Search for the cell housing the specified text and yield its (X, Y) center coordinate. 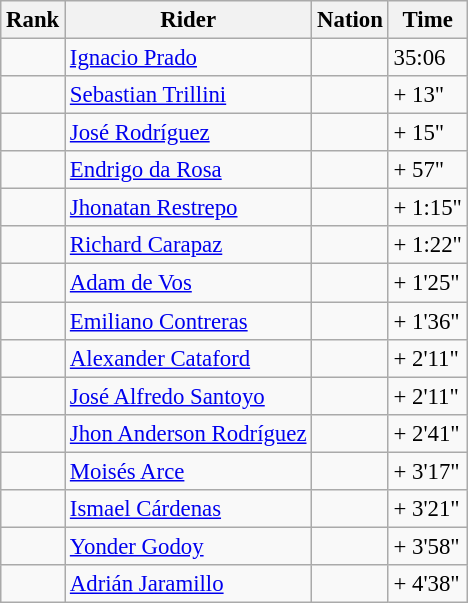
+ 13" (428, 95)
Alexander Cataford (188, 358)
+ 1'36" (428, 321)
+ 1'25" (428, 283)
Adam de Vos (188, 283)
Time (428, 20)
Sebastian Trillini (188, 95)
+ 3'17" (428, 471)
+ 3'21" (428, 509)
Adrián Jaramillo (188, 584)
+ 1:15" (428, 208)
Jhonatan Restrepo (188, 208)
Nation (350, 20)
Richard Carapaz (188, 245)
Endrigo da Rosa (188, 170)
José Rodríguez (188, 133)
35:06 (428, 58)
Ismael Cárdenas (188, 509)
+ 4'38" (428, 584)
Ignacio Prado (188, 58)
+ 1:22" (428, 245)
Moisés Arce (188, 471)
Yonder Godoy (188, 546)
+ 57" (428, 170)
Emiliano Contreras (188, 321)
+ 2'41" (428, 433)
Rider (188, 20)
Rank (33, 20)
José Alfredo Santoyo (188, 396)
+ 15" (428, 133)
+ 3'58" (428, 546)
Jhon Anderson Rodríguez (188, 433)
